Detect which cell encompasses the target text, then output its (x, y) center coordinate. 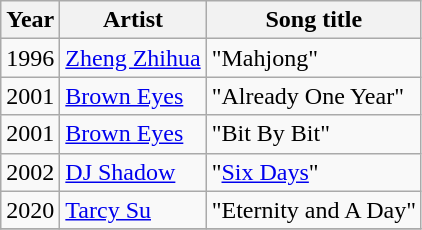
"Bit By Bit" (314, 134)
2020 (30, 210)
Artist (133, 20)
2002 (30, 172)
"Mahjong" (314, 58)
"Eternity and A Day" (314, 210)
Tarcy Su (133, 210)
Zheng Zhihua (133, 58)
DJ Shadow (133, 172)
1996 (30, 58)
"Already One Year" (314, 96)
Song title (314, 20)
"Six Days" (314, 172)
Year (30, 20)
